For the text-containing cell, return its midpoint in [X, Y] coordinate format. 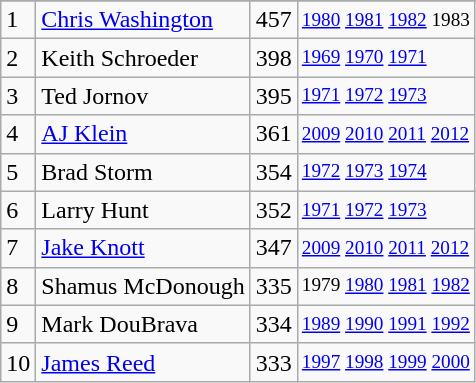
Jake Knott [143, 248]
335 [274, 286]
6 [18, 210]
Larry Hunt [143, 210]
Brad Storm [143, 172]
Mark DouBrava [143, 324]
10 [18, 362]
354 [274, 172]
8 [18, 286]
395 [274, 96]
James Reed [143, 362]
334 [274, 324]
AJ Klein [143, 134]
347 [274, 248]
1969 1970 1971 [386, 58]
1972 1973 1974 [386, 172]
4 [18, 134]
398 [274, 58]
1979 1980 1981 1982 [386, 286]
5 [18, 172]
361 [274, 134]
1980 1981 1982 1983 [386, 20]
Keith Schroeder [143, 58]
Chris Washington [143, 20]
1 [18, 20]
1989 1990 1991 1992 [386, 324]
1997 1998 1999 2000 [386, 362]
Ted Jornov [143, 96]
457 [274, 20]
2 [18, 58]
3 [18, 96]
Shamus McDonough [143, 286]
333 [274, 362]
9 [18, 324]
7 [18, 248]
352 [274, 210]
